Provide the (x, y) coordinate of the cell's center where the given text is located.  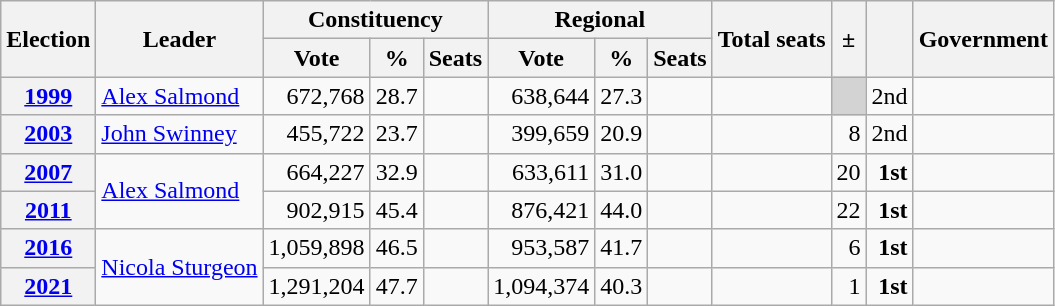
47.7 (396, 286)
46.5 (396, 248)
1,094,374 (542, 286)
23.7 (396, 134)
1,059,898 (316, 248)
Government (983, 39)
Total seats (772, 39)
Election (48, 39)
Constituency (376, 20)
8 (848, 134)
20 (848, 172)
Leader (180, 39)
40.3 (622, 286)
41.7 (622, 248)
876,421 (542, 210)
455,722 (316, 134)
638,644 (542, 96)
672,768 (316, 96)
45.4 (396, 210)
633,611 (542, 172)
2003 (48, 134)
1999 (48, 96)
2007 (48, 172)
2011 (48, 210)
902,915 (316, 210)
2021 (48, 286)
2016 (48, 248)
44.0 (622, 210)
± (848, 39)
32.9 (396, 172)
John Swinney (180, 134)
399,659 (542, 134)
Regional (600, 20)
Nicola Sturgeon (180, 267)
20.9 (622, 134)
1,291,204 (316, 286)
31.0 (622, 172)
1 (848, 286)
27.3 (622, 96)
22 (848, 210)
6 (848, 248)
28.7 (396, 96)
953,587 (542, 248)
664,227 (316, 172)
